From the cell containing the given text, extract its center point as (X, Y) coordinate. 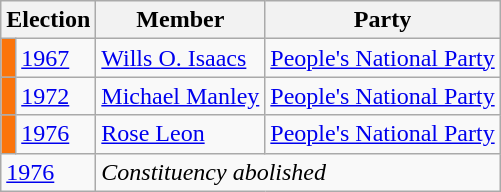
1972 (56, 96)
Election (48, 20)
Party (382, 20)
Member (180, 20)
Constituency abolished (298, 172)
Wills O. Isaacs (180, 58)
Michael Manley (180, 96)
Rose Leon (180, 134)
1967 (56, 58)
